Find where the given text appears and provide that cell's center as [x, y] coordinate. 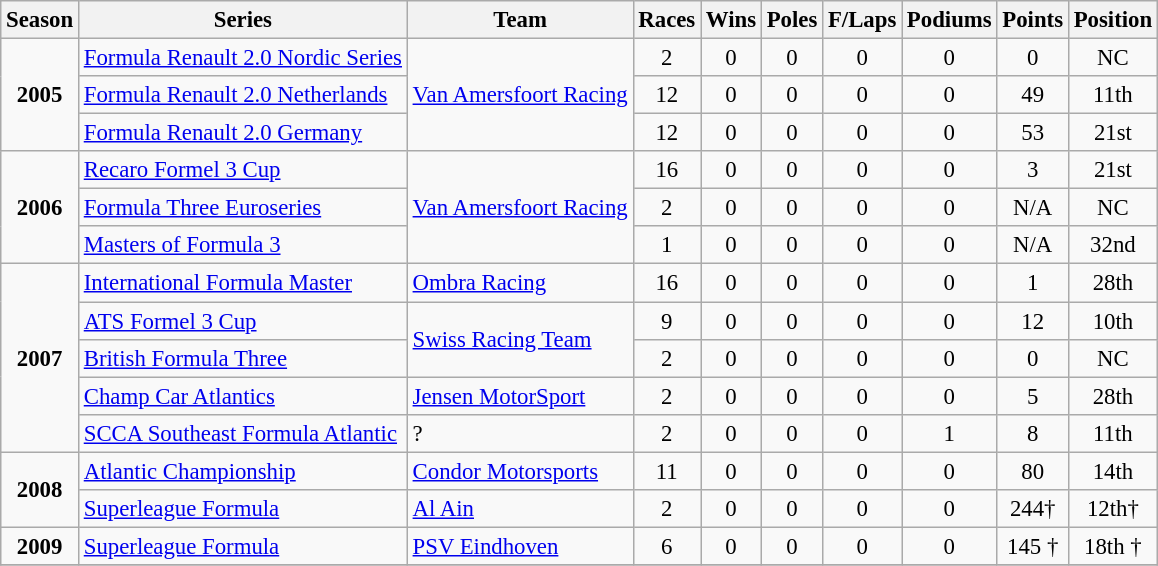
2006 [40, 208]
3 [1032, 170]
12th† [1112, 509]
5 [1032, 396]
49 [1032, 95]
53 [1032, 133]
14th [1112, 471]
145 † [1032, 546]
F/Laps [862, 20]
Recaro Formel 3 Cup [242, 170]
Podiums [950, 20]
Condor Motorsports [520, 471]
9 [667, 321]
18th † [1112, 546]
PSV Eindhoven [520, 546]
Season [40, 20]
Formula Renault 2.0 Nordic Series [242, 58]
10th [1112, 321]
2007 [40, 358]
SCCA Southeast Formula Atlantic [242, 433]
Position [1112, 20]
Poles [792, 20]
Points [1032, 20]
Champ Car Atlantics [242, 396]
Formula Renault 2.0 Germany [242, 133]
Formula Three Euroseries [242, 208]
2005 [40, 96]
Team [520, 20]
2008 [40, 490]
8 [1032, 433]
Formula Renault 2.0 Netherlands [242, 95]
Wins [732, 20]
Series [242, 20]
Races [667, 20]
International Formula Master [242, 283]
Masters of Formula 3 [242, 245]
Al Ain [520, 509]
? [520, 433]
11 [667, 471]
32nd [1112, 245]
2009 [40, 546]
Swiss Racing Team [520, 340]
Jensen MotorSport [520, 396]
Atlantic Championship [242, 471]
244† [1032, 509]
Ombra Racing [520, 283]
80 [1032, 471]
ATS Formel 3 Cup [242, 321]
6 [667, 546]
British Formula Three [242, 358]
